Pinpoint the cell where the given text exists, returning its (X, Y) midpoint coordinate. 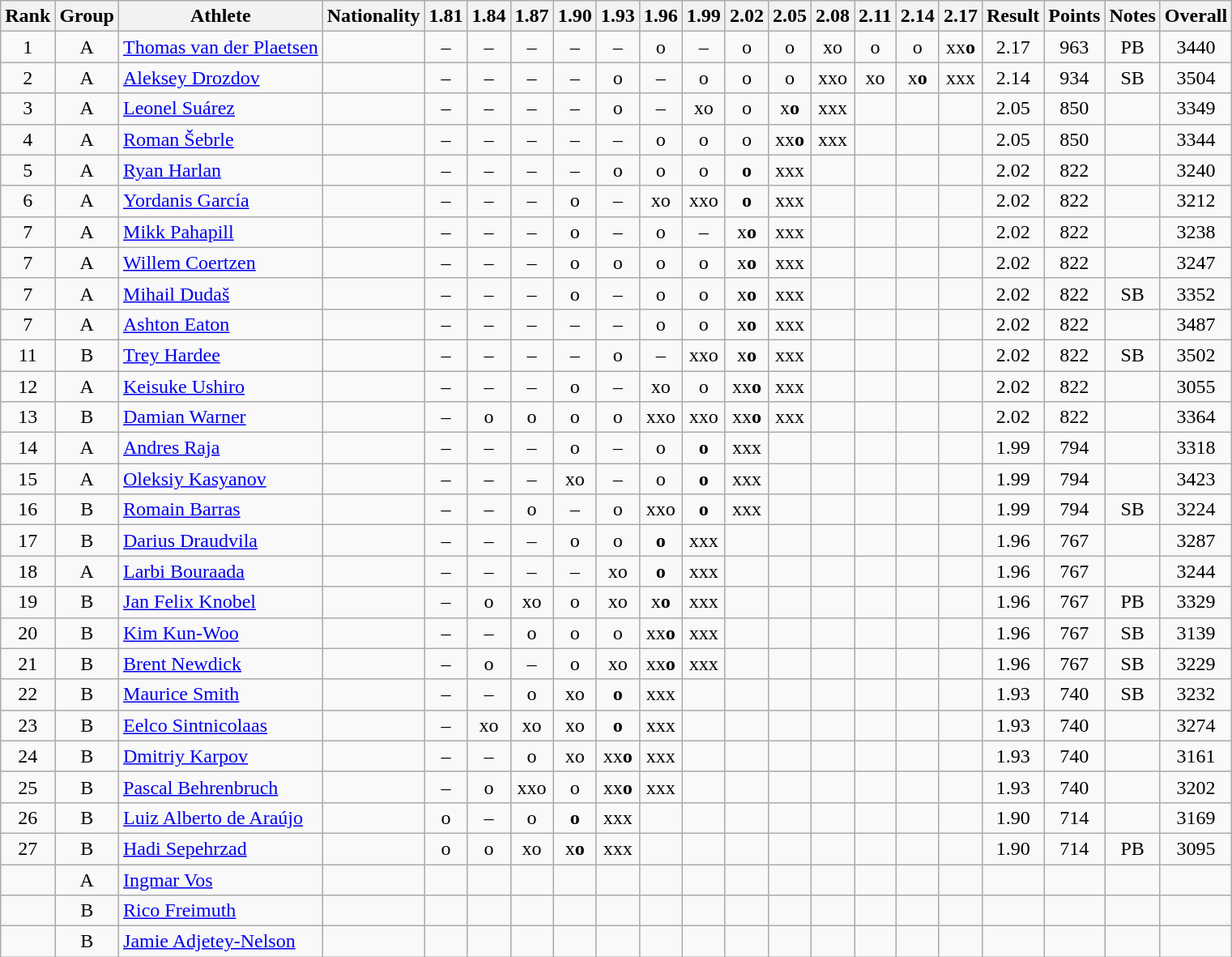
6 (28, 201)
Dmitriy Karpov (221, 756)
14 (28, 448)
3502 (1196, 355)
963 (1074, 47)
3240 (1196, 170)
1.84 (489, 16)
3169 (1196, 818)
Aleksey Drozdov (221, 78)
3329 (1196, 602)
Leonel Suárez (221, 109)
Brent Newdick (221, 664)
Damian Warner (221, 417)
3364 (1196, 417)
11 (28, 355)
Ashton Eaton (221, 324)
Mihail Dudaš (221, 293)
3244 (1196, 571)
Notes (1132, 16)
3423 (1196, 479)
18 (28, 571)
Andres Raja (221, 448)
Nationality (373, 16)
Overall (1196, 16)
15 (28, 479)
3202 (1196, 787)
Ingmar Vos (221, 879)
Luiz Alberto de Araújo (221, 818)
3352 (1196, 293)
Darius Draudvila (221, 540)
16 (28, 510)
3 (28, 109)
3229 (1196, 664)
934 (1074, 78)
25 (28, 787)
22 (28, 694)
Keisuke Ushiro (221, 387)
3504 (1196, 78)
3318 (1196, 448)
Oleksiy Kasyanov (221, 479)
Rank (28, 16)
Group (87, 16)
Romain Barras (221, 510)
1 (28, 47)
Pascal Behrenbruch (221, 787)
3224 (1196, 510)
3440 (1196, 47)
3212 (1196, 201)
21 (28, 664)
2.08 (833, 16)
4 (28, 139)
3487 (1196, 324)
2 (28, 78)
23 (28, 725)
Roman Šebrle (221, 139)
5 (28, 170)
3139 (1196, 633)
27 (28, 848)
20 (28, 633)
2.11 (876, 16)
3349 (1196, 109)
Jan Felix Knobel (221, 602)
3095 (1196, 848)
17 (28, 540)
Result (1012, 16)
Points (1074, 16)
Hadi Sepehrzad (221, 848)
Athlete (221, 16)
3274 (1196, 725)
3232 (1196, 694)
12 (28, 387)
Thomas van der Plaetsen (221, 47)
3055 (1196, 387)
Willem Coertzen (221, 263)
Rico Freimuth (221, 911)
3287 (1196, 540)
Maurice Smith (221, 694)
Yordanis García (221, 201)
3344 (1196, 139)
Jamie Adjetey-Nelson (221, 942)
3238 (1196, 232)
Eelco Sintnicolaas (221, 725)
19 (28, 602)
Kim Kun-Woo (221, 633)
24 (28, 756)
3161 (1196, 756)
3247 (1196, 263)
Mikk Pahapill (221, 232)
Trey Hardee (221, 355)
1.87 (531, 16)
13 (28, 417)
1.81 (445, 16)
Ryan Harlan (221, 170)
Larbi Bouraada (221, 571)
26 (28, 818)
